Pinpoint the cell where the given text exists, returning its [X, Y] midpoint coordinate. 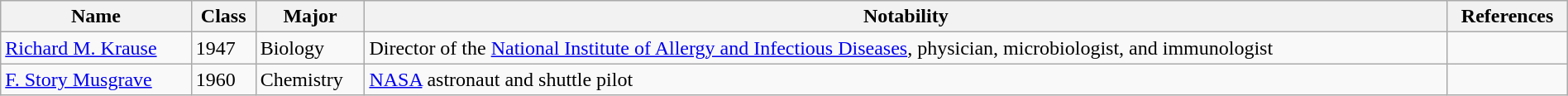
Notability [906, 17]
Class [223, 17]
Major [310, 17]
Chemistry [310, 79]
References [1507, 17]
1960 [223, 79]
Richard M. Krause [96, 48]
NASA astronaut and shuttle pilot [906, 79]
Director of the National Institute of Allergy and Infectious Diseases, physician, microbiologist, and immunologist [906, 48]
F. Story Musgrave [96, 79]
Name [96, 17]
1947 [223, 48]
Biology [310, 48]
